Detect which cell encompasses the target text, then output its [x, y] center coordinate. 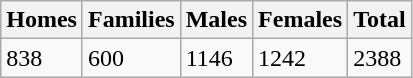
838 [42, 58]
Females [300, 20]
1242 [300, 58]
Homes [42, 20]
Total [380, 20]
1146 [216, 58]
600 [131, 58]
Males [216, 20]
2388 [380, 58]
Families [131, 20]
